Return the [X, Y] coordinate for the center point of the cell that contains the specified text.  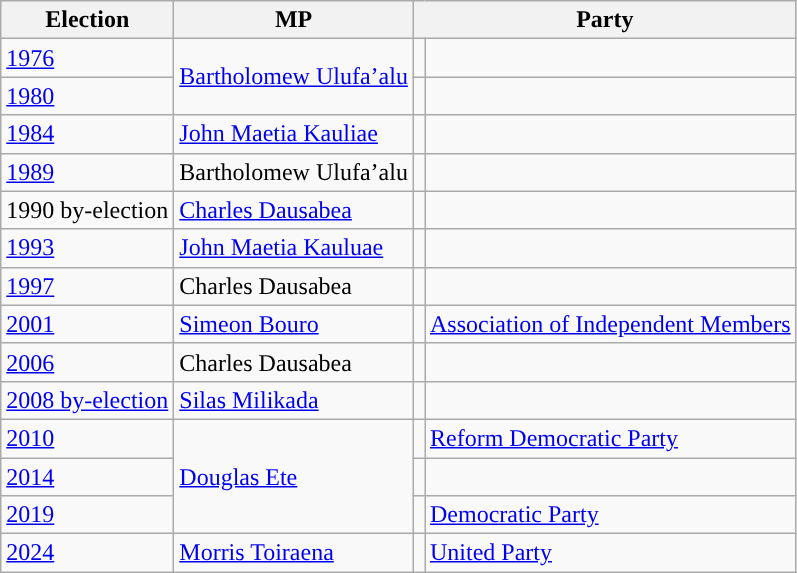
2008 by-election [88, 400]
2019 [88, 515]
1980 [88, 96]
2014 [88, 477]
Morris Toiraena [294, 553]
1997 [88, 286]
1990 by-election [88, 210]
1984 [88, 134]
John Maetia Kauluae [294, 248]
1993 [88, 248]
2010 [88, 438]
1989 [88, 172]
Party [604, 20]
Association of Independent Members [610, 324]
Democratic Party [610, 515]
2001 [88, 324]
2006 [88, 362]
Douglas Ete [294, 476]
2024 [88, 553]
Reform Democratic Party [610, 438]
United Party [610, 553]
Silas Milikada [294, 400]
John Maetia Kauliae [294, 134]
1976 [88, 58]
Election [88, 20]
MP [294, 20]
Simeon Bouro [294, 324]
